Determine the [x, y] coordinate at the center of the cell enclosing the given text.  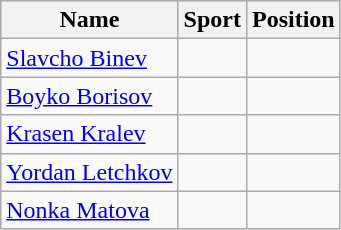
Slavcho Binev [90, 58]
Boyko Borisov [90, 96]
Name [90, 20]
Position [293, 20]
Sport [212, 20]
Nonka Matova [90, 210]
Krasen Kralev [90, 134]
Yordan Letchkov [90, 172]
